Detect which cell encompasses the target text, then output its [x, y] center coordinate. 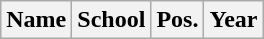
Pos. [178, 20]
School [112, 20]
Year [234, 20]
Name [36, 20]
